Detect which cell encompasses the target text, then output its (X, Y) center coordinate. 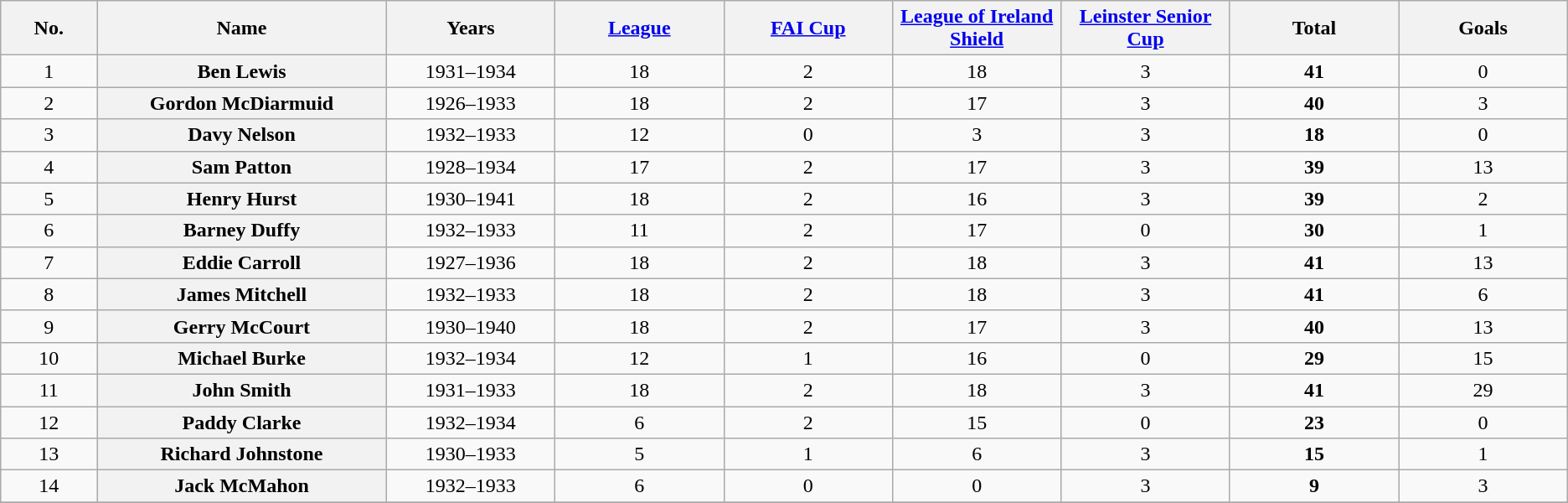
John Smith (241, 390)
Paddy Clarke (241, 422)
1927–1936 (471, 262)
7 (49, 262)
Gerry McCourt (241, 326)
1928–1934 (471, 167)
Jack McMahon (241, 486)
Total (1313, 29)
Ben Lewis (241, 71)
1930–1933 (471, 454)
Barney Duffy (241, 231)
Eddie Carroll (241, 262)
League (640, 29)
No. (49, 29)
4 (49, 167)
1930–1940 (471, 326)
8 (49, 294)
Michael Burke (241, 358)
Years (471, 29)
Leinster Senior Cup (1146, 29)
League of Ireland Shield (977, 29)
30 (1313, 231)
Name (241, 29)
Davy Nelson (241, 135)
FAI Cup (807, 29)
1931–1933 (471, 390)
1926–1933 (471, 103)
14 (49, 486)
23 (1313, 422)
James Mitchell (241, 294)
1930–1941 (471, 199)
Goals (1483, 29)
Richard Johnstone (241, 454)
Henry Hurst (241, 199)
Sam Patton (241, 167)
Gordon McDiarmuid (241, 103)
1931–1934 (471, 71)
10 (49, 358)
